Find where the given text appears and provide that cell's center as (x, y) coordinate. 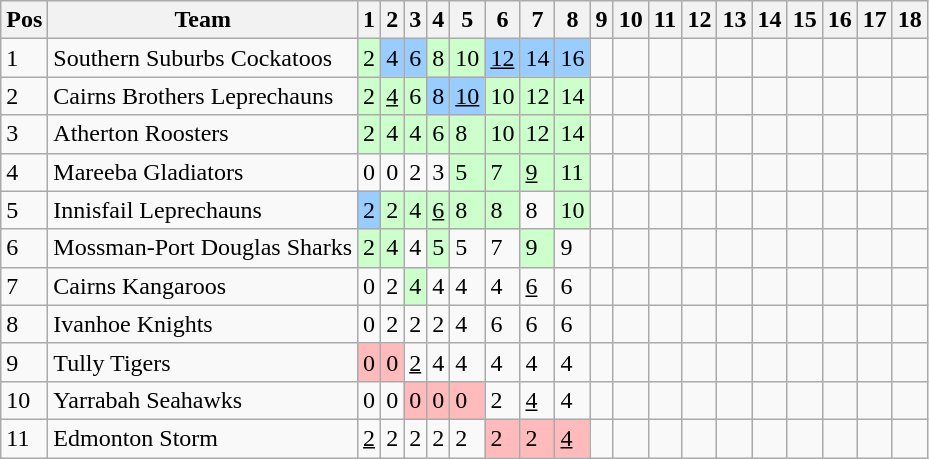
Atherton Roosters (203, 134)
Yarrabah Seahawks (203, 400)
Mossman-Port Douglas Sharks (203, 248)
18 (910, 20)
Pos (24, 20)
Tully Tigers (203, 362)
17 (874, 20)
Cairns Brothers Leprechauns (203, 96)
Edmonton Storm (203, 438)
Ivanhoe Knights (203, 324)
Team (203, 20)
13 (734, 20)
Cairns Kangaroos (203, 286)
Innisfail Leprechauns (203, 210)
15 (804, 20)
Southern Suburbs Cockatoos (203, 58)
Mareeba Gladiators (203, 172)
